Capture the cell that displays the provided text and extract its (x, y) central coordinate. 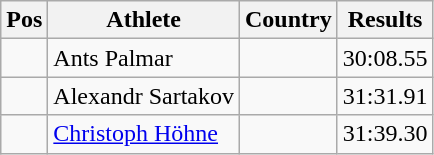
Results (385, 20)
31:31.91 (385, 96)
Ants Palmar (144, 58)
Pos (24, 20)
Athlete (144, 20)
31:39.30 (385, 134)
Christoph Höhne (144, 134)
30:08.55 (385, 58)
Country (288, 20)
Alexandr Sartakov (144, 96)
